Detect which cell encompasses the target text, then output its (x, y) center coordinate. 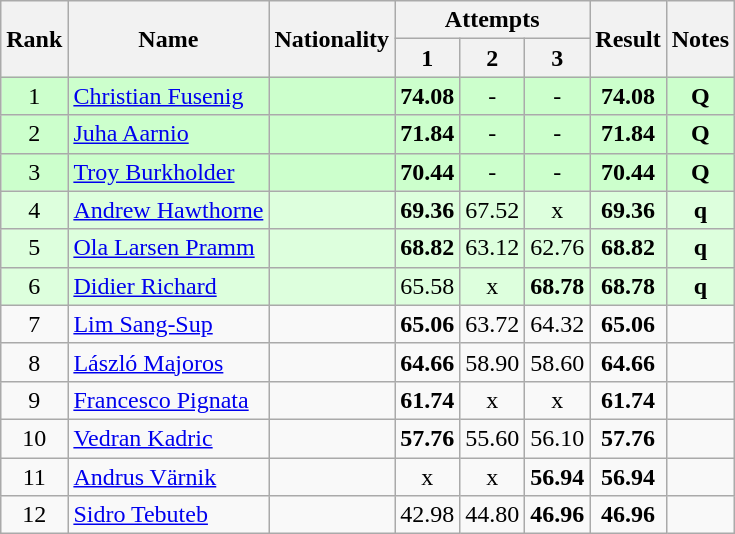
6 (34, 286)
Christian Fusenig (168, 96)
12 (34, 515)
Sidro Tebuteb (168, 515)
9 (34, 400)
5 (34, 248)
11 (34, 477)
Didier Richard (168, 286)
7 (34, 324)
63.12 (492, 248)
Notes (700, 39)
10 (34, 438)
Attempts (492, 20)
Vedran Kadric (168, 438)
42.98 (428, 515)
4 (34, 210)
Rank (34, 39)
65.58 (428, 286)
Juha Aarnio (168, 134)
64.32 (558, 324)
58.90 (492, 362)
Lim Sang-Sup (168, 324)
Andrus Värnik (168, 477)
56.10 (558, 438)
Result (628, 39)
55.60 (492, 438)
8 (34, 362)
63.72 (492, 324)
62.76 (558, 248)
László Majoros (168, 362)
Ola Larsen Pramm (168, 248)
Nationality (332, 39)
Francesco Pignata (168, 400)
Andrew Hawthorne (168, 210)
44.80 (492, 515)
67.52 (492, 210)
Troy Burkholder (168, 172)
58.60 (558, 362)
Name (168, 39)
